Pinpoint the cell where the given text exists, returning its [x, y] midpoint coordinate. 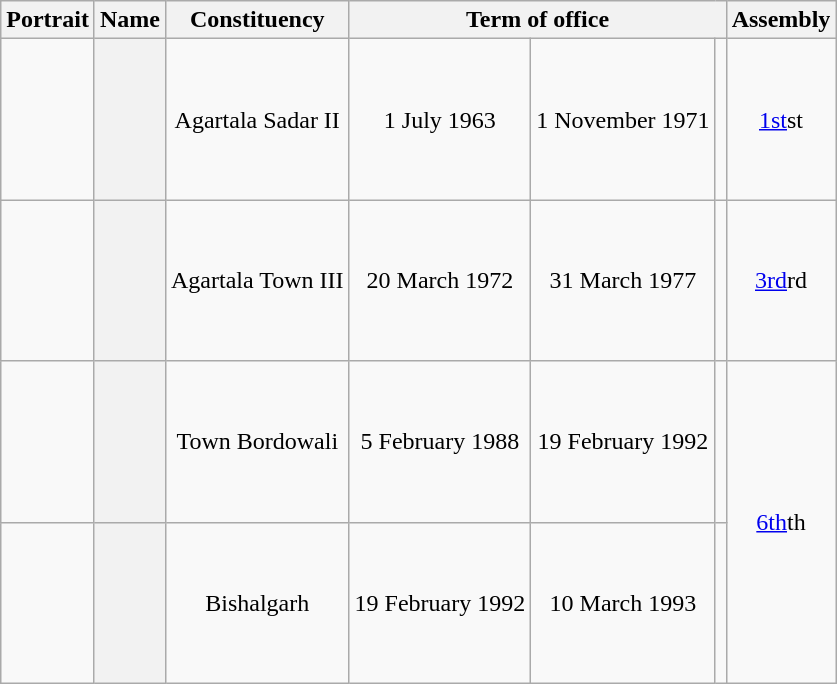
Constituency [257, 20]
6thth [781, 522]
5 February 1988 [440, 442]
20 March 1972 [440, 280]
Agartala Town III [257, 280]
1stst [781, 120]
Name [130, 20]
3rdrd [781, 280]
Term of office [538, 20]
Assembly [781, 20]
1 November 1971 [623, 120]
Town Bordowali [257, 442]
31 March 1977 [623, 280]
1 July 1963 [440, 120]
Agartala Sadar II [257, 120]
Portrait [48, 20]
10 March 1993 [623, 602]
Bishalgarh [257, 602]
